Capture the cell that displays the provided text and extract its (x, y) central coordinate. 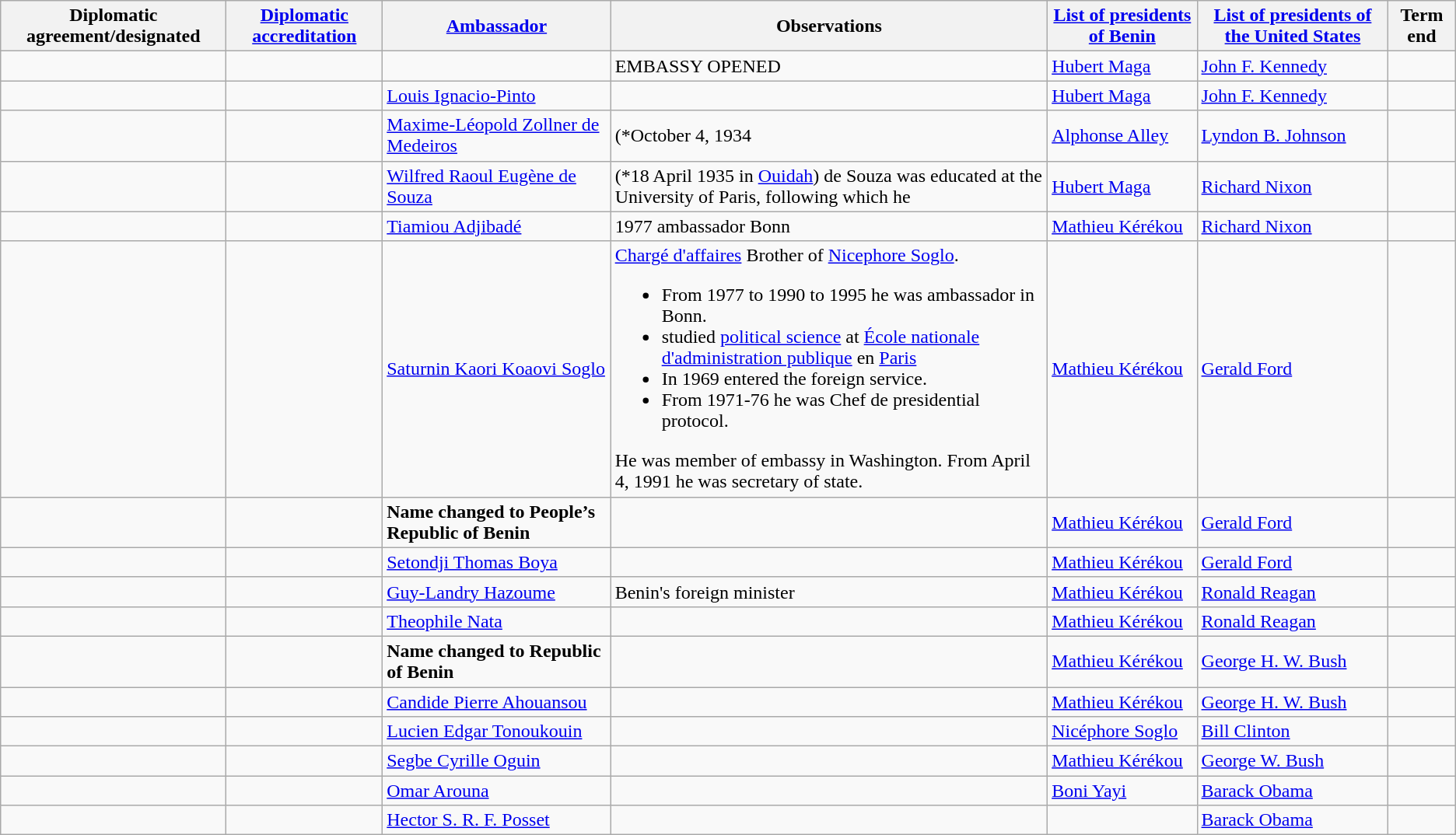
Tiamiou Adjibadé (496, 226)
List of presidents of Benin (1122, 26)
Omar Arouna (496, 791)
Louis Ignacio-Pinto (496, 96)
Alphonse Alley (1122, 135)
(*18 April 1935 in Ouidah) de Souza was educated at the University of Paris, following which he (829, 187)
Segbe Cyrille Oguin (496, 761)
1977 ambassador Bonn (829, 226)
Benin's foreign minister (829, 592)
List of presidents of the United States (1293, 26)
Lyndon B. Johnson (1293, 135)
Term end (1422, 26)
Saturnin Kaori Koaovi Soglo (496, 369)
Theophile Nata (496, 621)
Setondji Thomas Boya (496, 562)
(*October 4, 1934 (829, 135)
Ambassador (496, 26)
EMBASSY OPENED (829, 66)
Name changed to Republic of Benin (496, 661)
Nicéphore Soglo (1122, 732)
Observations (829, 26)
Maxime-Léopold Zollner de Medeiros (496, 135)
Lucien Edgar Tonoukouin (496, 732)
Wilfred Raoul Eugène de Souza (496, 187)
Diplomatic accreditation (305, 26)
Guy-Landry Hazoume (496, 592)
Boni Yayi (1122, 791)
Diplomatic agreement/designated (114, 26)
Name changed to People’s Republic of Benin (496, 522)
George W. Bush (1293, 761)
Hector S. R. F. Posset (496, 820)
Candide Pierre Ahouansou (496, 702)
Bill Clinton (1293, 732)
